Capture the cell that displays the provided text and extract its (X, Y) central coordinate. 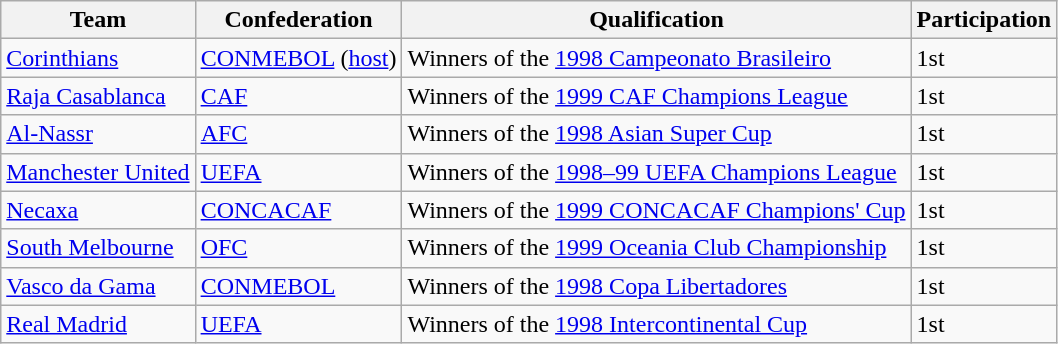
Winners of the 1998 Intercontinental Cup (656, 324)
CONMEBOL (host) (298, 58)
CAF (298, 96)
AFC (298, 134)
Raja Casablanca (98, 96)
CONCACAF (298, 210)
Manchester United (98, 172)
South Melbourne (98, 248)
Corinthians (98, 58)
Real Madrid (98, 324)
Winners of the 1999 Oceania Club Championship (656, 248)
Winners of the 1998 Asian Super Cup (656, 134)
Winners of the 1998 Campeonato Brasileiro (656, 58)
OFC (298, 248)
Necaxa (98, 210)
Vasco da Gama (98, 286)
Confederation (298, 20)
Winners of the 1998 Copa Libertadores (656, 286)
Team (98, 20)
Al-Nassr (98, 134)
Winners of the 1999 CONCACAF Champions' Cup (656, 210)
Participation (984, 20)
Winners of the 1999 CAF Champions League (656, 96)
Qualification (656, 20)
Winners of the 1998–99 UEFA Champions League (656, 172)
CONMEBOL (298, 286)
